Detect which cell encompasses the target text, then output its [x, y] center coordinate. 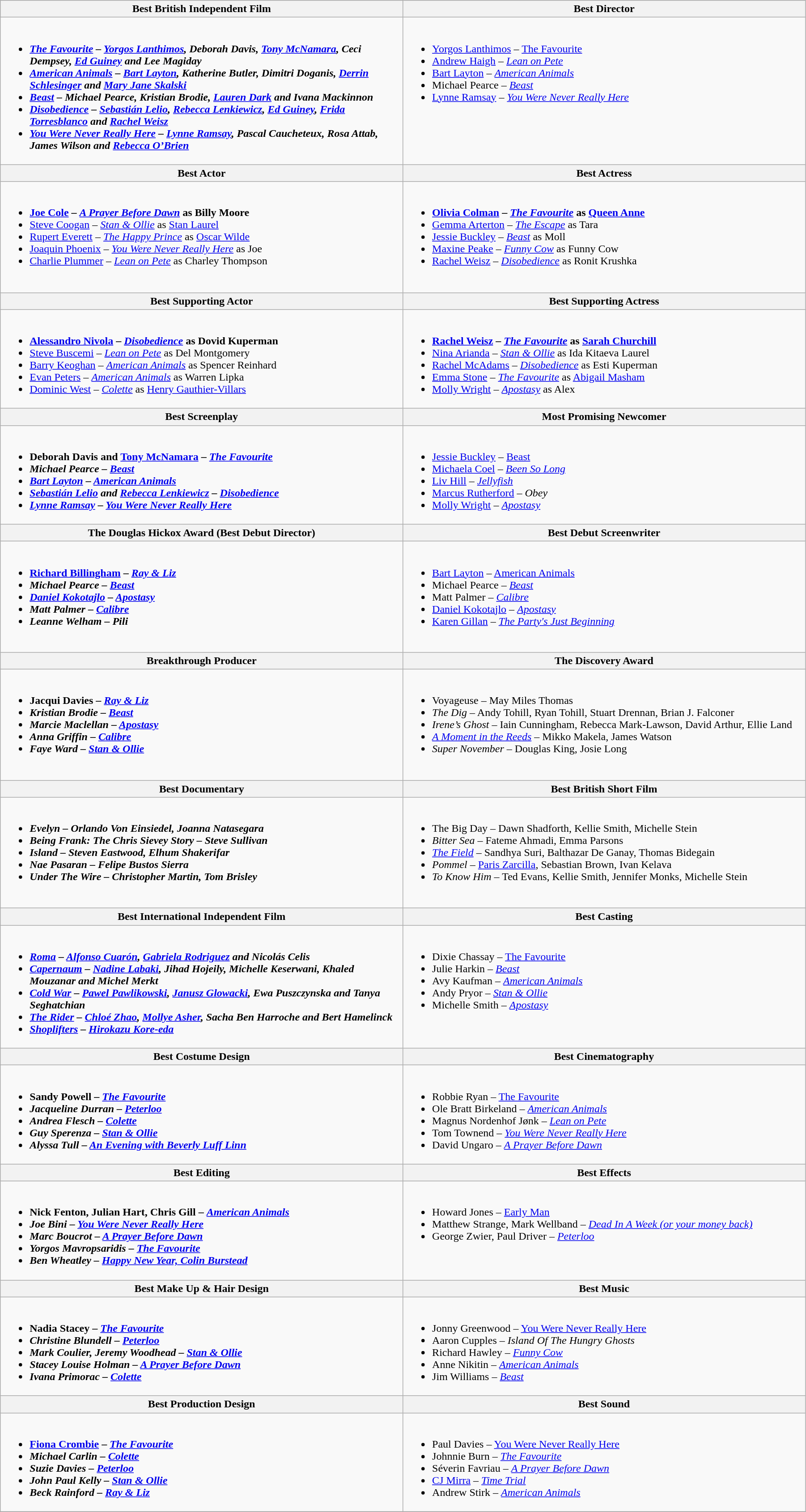
Best Debut Screenwriter [604, 533]
Bart Layton – American AnimalsMichael Pearce – BeastMatt Palmer – CalibreDaniel Kokotajlo – ApostasyKaren Gillan – The Party's Just Beginning [604, 597]
Best Sound [604, 1404]
Fiona Crombie – The FavouriteMichael Carlin – ColetteSuzie Davies – PeterlooJohn Paul Kelly – Stan & OllieBeck Rainford – Ray & Liz [202, 1462]
Best Cinematography [604, 1057]
Jessie Buckley – BeastMichaela Coel – Been So LongLiv Hill – JellyfishMarcus Rutherford – ObeyMolly Wright – Apostasy [604, 475]
Best British Short Film [604, 788]
Best Documentary [202, 788]
Best Costume Design [202, 1057]
Best Production Design [202, 1404]
Best Casting [604, 917]
Best Screenplay [202, 417]
Best Make Up & Hair Design [202, 1288]
Best Actor [202, 173]
The Discovery Award [604, 661]
Best Supporting Actress [604, 301]
Best British Independent Film [202, 9]
Best Editing [202, 1173]
Best International Independent Film [202, 917]
Best Effects [604, 1173]
Richard Billingham – Ray & LizMichael Pearce – BeastDaniel Kokotajlo – ApostasyMatt Palmer – CalibreLeanne Welham – Pili [202, 597]
Breakthrough Producer [202, 661]
Best Actress [604, 173]
The Douglas Hickox Award (Best Debut Director) [202, 533]
Howard Jones – Early ManMatthew Strange, Mark Wellband – Dead In A Week (or your money back)George Zwier, Paul Driver – Peterloo [604, 1231]
Dixie Chassay – The FavouriteJulie Harkin – BeastAvy Kaufman – American AnimalsAndy Pryor – Stan & OllieMichelle Smith – Apostasy [604, 987]
Jacqui Davies – Ray & LizKristian Brodie – BeastMarcie Maclellan – ApostasyAnna Griffin – CalibreFaye Ward – Stan & Ollie [202, 724]
Best Supporting Actor [202, 301]
Best Music [604, 1288]
Most Promising Newcomer [604, 417]
Best Director [604, 9]
